Return the (X, Y) coordinate for the center point of the cell that contains the specified text.  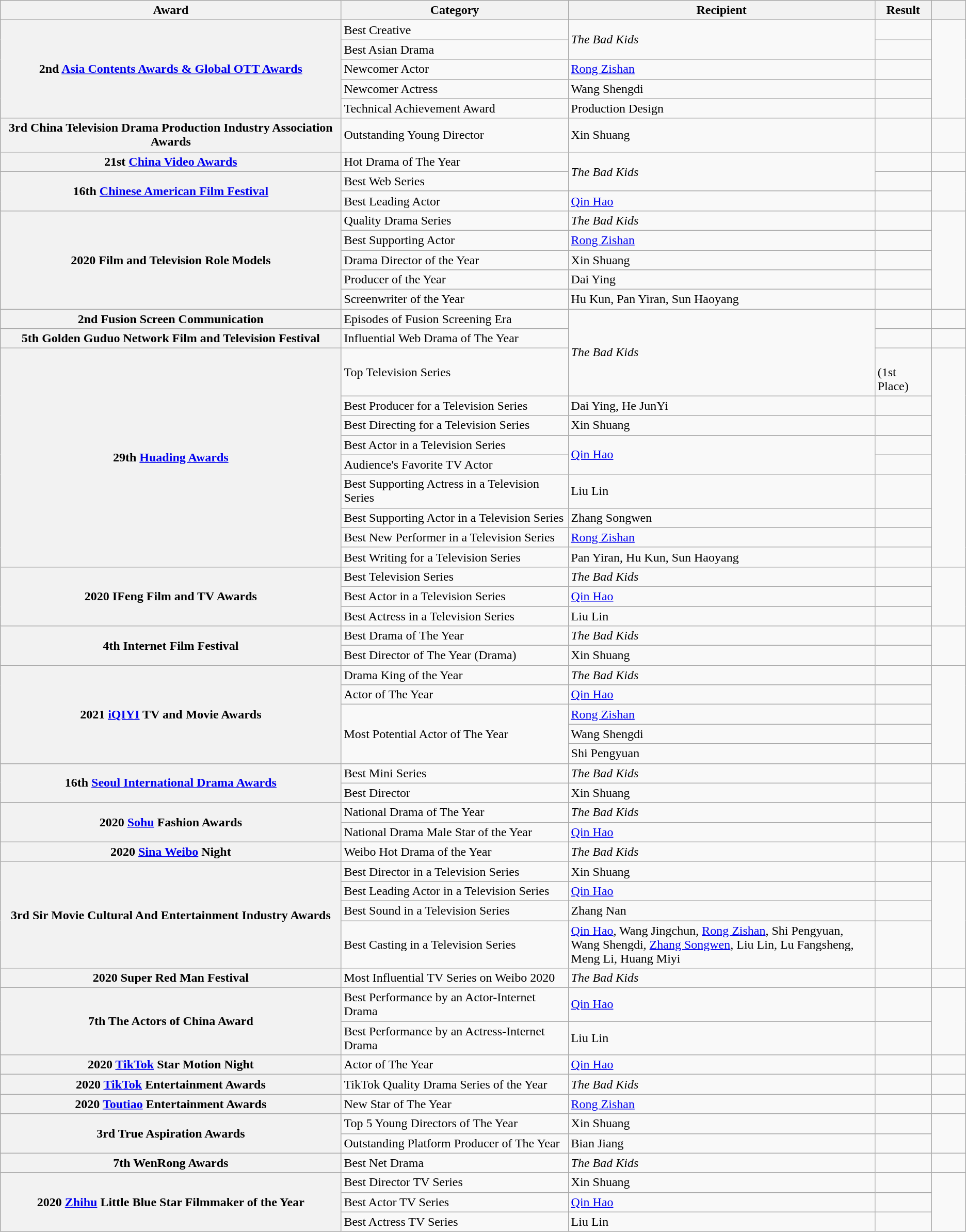
Best New Performer in a Television Series (455, 537)
Drama King of the Year (455, 675)
2nd Fusion Screen Communication (171, 319)
Result (903, 10)
Episodes of Fusion Screening Era (455, 319)
Best Directing for a Television Series (455, 425)
2nd Asia Contents Awards & Global OTT Awards (171, 69)
Outstanding Young Director (455, 135)
7th The Actors of China Award (171, 1021)
Best Director of The Year (Drama) (455, 655)
Best Supporting Actress in a Television Series (455, 491)
New Star of The Year (455, 1104)
Pan Yiran, Hu Kun, Sun Haoyang (721, 557)
7th WenRong Awards (171, 1163)
5th Golden Guduo Network Film and Television Festival (171, 339)
2021 iQIYI TV and Movie Awards (171, 714)
16th Seoul International Drama Awards (171, 783)
2020 Toutiao Entertainment Awards (171, 1104)
Best Writing for a Television Series (455, 557)
National Drama Male Star of the Year (455, 832)
Quality Drama Series (455, 220)
Most Potential Actor of The Year (455, 734)
Best Casting in a Television Series (455, 945)
Top Television Series (455, 372)
Hu Kun, Pan Yiran, Sun Haoyang (721, 299)
2020 Zhihu Little Blue Star Filmmaker of the Year (171, 1202)
Best Leading Actor in a Television Series (455, 891)
Award (171, 10)
Best Performance by an Actor-Internet Drama (455, 1004)
Best Creative (455, 30)
Best Director (455, 793)
Drama Director of the Year (455, 260)
Best Drama of The Year (455, 636)
Best Performance by an Actress-Internet Drama (455, 1038)
Best Actress in a Television Series (455, 616)
29th Huading Awards (171, 458)
Best Actor TV Series (455, 1202)
Recipient (721, 10)
Production Design (721, 108)
2020 Super Red Man Festival (171, 978)
Shi Pengyuan (721, 754)
2020 IFeng Film and TV Awards (171, 596)
Top 5 Young Directors of The Year (455, 1124)
Category (455, 10)
4th Internet Film Festival (171, 646)
Dai Ying (721, 280)
21st China Video Awards (171, 162)
Audience's Favorite TV Actor (455, 465)
Best Director in a Television Series (455, 871)
Dai Ying, He JunYi (721, 406)
Producer of the Year (455, 280)
Best Leading Actor (455, 201)
Best Web Series (455, 181)
National Drama of The Year (455, 812)
Best Supporting Actor in a Television Series (455, 518)
Best Supporting Actor (455, 240)
Bian Jiang (721, 1143)
(1st Place) (903, 372)
Best Mini Series (455, 773)
2020 Sina Weibo Night (171, 852)
3rd Sir Movie Cultural And Entertainment Industry Awards (171, 915)
3rd True Aspiration Awards (171, 1133)
3rd China Television Drama Production Industry Association Awards (171, 135)
2020 TikTok Star Motion Night (171, 1065)
Newcomer Actress (455, 89)
Screenwriter of the Year (455, 299)
Newcomer Actor (455, 69)
Best Actress TV Series (455, 1222)
Best Net Drama (455, 1163)
2020 Sohu Fashion Awards (171, 822)
Influential Web Drama of The Year (455, 339)
Qin Hao, Wang Jingchun, Rong Zishan, Shi Pengyuan, Wang Shengdi, Zhang Songwen, Liu Lin, Lu Fangsheng, Meng Li, Huang Miyi (721, 945)
2020 TikTok Entertainment Awards (171, 1084)
2020 Film and Television Role Models (171, 260)
Outstanding Platform Producer of The Year (455, 1143)
Best Asian Drama (455, 50)
Best Television Series (455, 577)
Most Influential TV Series on Weibo 2020 (455, 978)
Hot Drama of The Year (455, 162)
Best Producer for a Television Series (455, 406)
Zhang Songwen (721, 518)
Zhang Nan (721, 910)
16th Chinese American Film Festival (171, 191)
Technical Achievement Award (455, 108)
Best Director TV Series (455, 1182)
Weibo Hot Drama of the Year (455, 852)
TikTok Quality Drama Series of the Year (455, 1084)
Best Sound in a Television Series (455, 910)
